Output the (X, Y) coordinate of the center of the cell containing the given text.  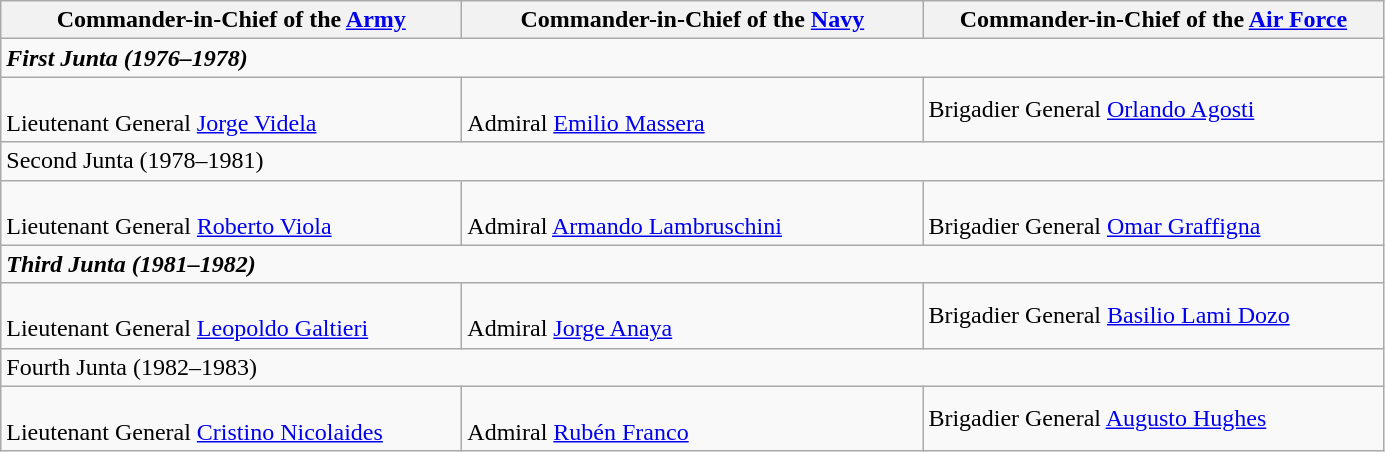
First Junta (1976–1978) (692, 58)
Lieutenant General Roberto Viola (232, 212)
Fourth Junta (1982–1983) (692, 367)
Commander-in-Chief of the Army (232, 20)
Brigadier General Omar Graffigna (1154, 212)
Brigadier General Basilio Lami Dozo (1154, 316)
Lieutenant General Cristino Nicolaides (232, 418)
Third Junta (1981–1982) (692, 264)
Admiral Jorge Anaya (692, 316)
Commander-in-Chief of the Navy (692, 20)
Second Junta (1978–1981) (692, 161)
Admiral Armando Lambruschini (692, 212)
Admiral Emilio Massera (692, 110)
Brigadier General Orlando Agosti (1154, 110)
Admiral Rubén Franco (692, 418)
Commander-in-Chief of the Air Force (1154, 20)
Brigadier General Augusto Hughes (1154, 418)
Lieutenant General Leopoldo Galtieri (232, 316)
Lieutenant General Jorge Videla (232, 110)
